Determine the [X, Y] coordinate at the center of the cell enclosing the given text.  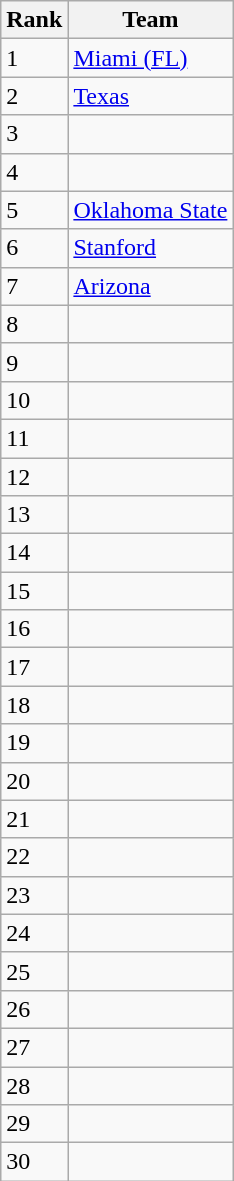
30 [34, 1162]
3 [34, 134]
Rank [34, 20]
28 [34, 1085]
7 [34, 286]
13 [34, 515]
8 [34, 324]
18 [34, 705]
22 [34, 857]
14 [34, 553]
Team [150, 20]
Oklahoma State [150, 210]
9 [34, 362]
6 [34, 248]
5 [34, 210]
10 [34, 400]
Arizona [150, 286]
29 [34, 1124]
Stanford [150, 248]
19 [34, 743]
20 [34, 781]
26 [34, 1009]
2 [34, 96]
24 [34, 933]
4 [34, 172]
27 [34, 1047]
Texas [150, 96]
23 [34, 895]
17 [34, 667]
15 [34, 591]
Miami (FL) [150, 58]
11 [34, 438]
25 [34, 971]
1 [34, 58]
21 [34, 819]
12 [34, 477]
16 [34, 629]
